Return the [x, y] coordinate for the center point of the cell that contains the specified text.  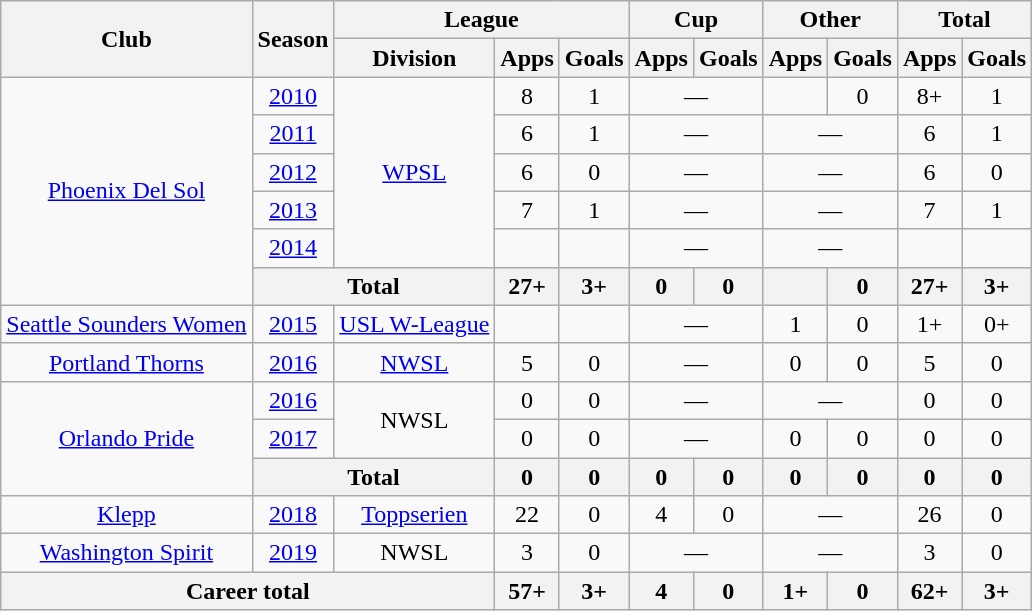
2010 [293, 96]
2018 [293, 515]
Klepp [126, 515]
Orlando Pride [126, 438]
Portland Thorns [126, 362]
2013 [293, 210]
0+ [997, 324]
2017 [293, 438]
Division [414, 58]
Seattle Sounders Women [126, 324]
2012 [293, 172]
26 [929, 515]
2011 [293, 134]
Toppserien [414, 515]
8+ [929, 96]
Club [126, 39]
Washington Spirit [126, 553]
Cup [696, 20]
57+ [527, 591]
22 [527, 515]
WPSL [414, 172]
League [482, 20]
62+ [929, 591]
Season [293, 39]
2015 [293, 324]
2014 [293, 248]
2019 [293, 553]
Phoenix Del Sol [126, 191]
Career total [248, 591]
8 [527, 96]
USL W-League [414, 324]
Other [830, 20]
